Identify which cell holds the provided text, then report its (X, Y) central coordinate. 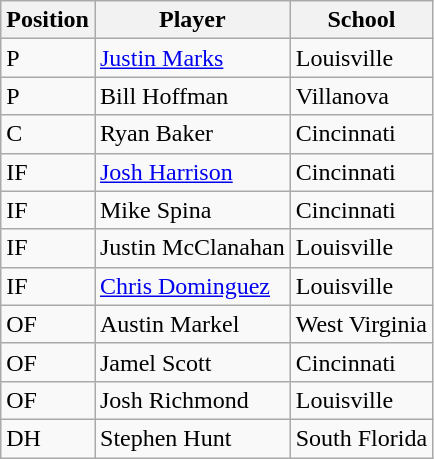
C (48, 134)
Chris Dominguez (192, 286)
Mike Spina (192, 210)
Stephen Hunt (192, 438)
Austin Markel (192, 324)
Justin Marks (192, 58)
West Virginia (361, 324)
Jamel Scott (192, 362)
Position (48, 20)
Justin McClanahan (192, 248)
Josh Richmond (192, 400)
Josh Harrison (192, 172)
DH (48, 438)
Ryan Baker (192, 134)
Player (192, 20)
Villanova (361, 96)
School (361, 20)
Bill Hoffman (192, 96)
South Florida (361, 438)
